Extract the (x, y) coordinate from the center of the cell holding the provided text.  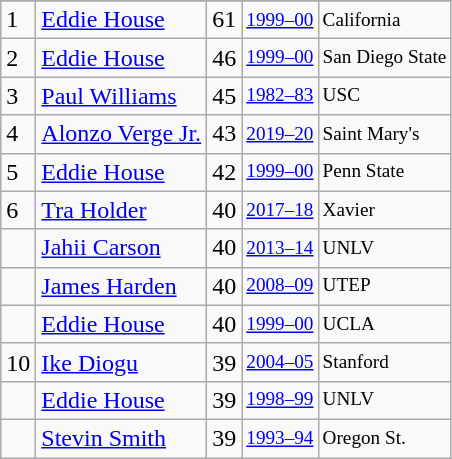
46 (224, 58)
1998–99 (280, 400)
Alonzo Verge Jr. (122, 134)
Tra Holder (122, 210)
2013–14 (280, 248)
3 (18, 96)
1993–94 (280, 438)
2017–18 (280, 210)
43 (224, 134)
2008–09 (280, 286)
UCLA (384, 324)
61 (224, 20)
Stanford (384, 362)
1 (18, 20)
45 (224, 96)
UTEP (384, 286)
Paul Williams (122, 96)
Saint Mary's (384, 134)
Jahii Carson (122, 248)
Xavier (384, 210)
5 (18, 172)
USC (384, 96)
Ike Diogu (122, 362)
4 (18, 134)
2 (18, 58)
2019–20 (280, 134)
1982–83 (280, 96)
6 (18, 210)
Oregon St. (384, 438)
James Harden (122, 286)
10 (18, 362)
2004–05 (280, 362)
California (384, 20)
San Diego State (384, 58)
42 (224, 172)
Penn State (384, 172)
Stevin Smith (122, 438)
